Determine the [X, Y] coordinate at the center of the cell enclosing the given text.  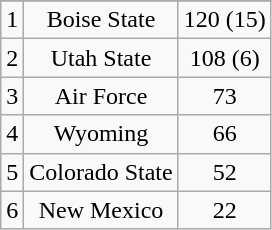
1 [12, 20]
2 [12, 58]
3 [12, 96]
6 [12, 210]
Boise State [101, 20]
Air Force [101, 96]
73 [224, 96]
5 [12, 172]
New Mexico [101, 210]
Colorado State [101, 172]
Utah State [101, 58]
66 [224, 134]
52 [224, 172]
108 (6) [224, 58]
120 (15) [224, 20]
4 [12, 134]
22 [224, 210]
Wyoming [101, 134]
